For the text-containing cell, return its midpoint in (X, Y) coordinate format. 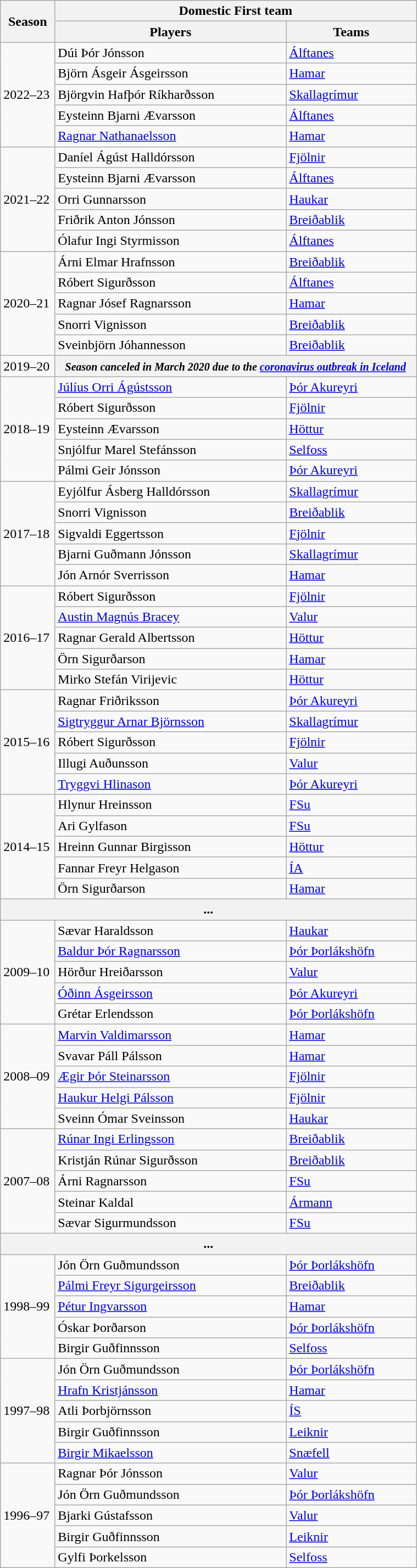
Snæfell (352, 1453)
Ragnar Jósef Ragnarsson (170, 304)
Kristján Rúnar Sigurðsson (170, 1160)
Season (27, 21)
ÍA (352, 867)
Gylfi Þorkelsson (170, 1557)
Orri Gunnarsson (170, 199)
Sveinbjörn Jóhannesson (170, 345)
Birgir Mikaelsson (170, 1453)
Ragnar Nathanaelsson (170, 136)
Austin Magnús Bracey (170, 617)
Árni Ragnarsson (170, 1181)
2021–22 (27, 199)
Domestic First team (236, 11)
Atli Þorbjörnsson (170, 1411)
Óðinn Ásgeirsson (170, 993)
2022–23 (27, 94)
Snjólfur Marel Stefánsson (170, 450)
Eysteinn Ævarsson (170, 429)
Season canceled in March 2020 due to the coronavirus outbreak in Iceland (236, 366)
Dúi Þór Jónsson (170, 53)
Ármann (352, 1202)
Marvin Valdimarsson (170, 1035)
2017–18 (27, 533)
Björn Ásgeir Ásgeirsson (170, 74)
2019–20 (27, 366)
Friðrik Anton Jónsson (170, 220)
Ægir Þór Steinarsson (170, 1077)
Ólafur Ingi Styrmisson (170, 240)
Pálmi Freyr Sigurgeirsson (170, 1286)
2015–16 (27, 742)
1996–97 (27, 1515)
Eyjólfur Ásberg Halldórsson (170, 491)
2007–08 (27, 1181)
Árni Elmar Hrafnsson (170, 262)
Baldur Þór Ragnarsson (170, 951)
Júlíus Orri Ágústsson (170, 387)
Bjarki Gústafsson (170, 1515)
Jón Arnór Sverrisson (170, 575)
Teams (352, 32)
Fannar Freyr Helgason (170, 867)
Hrafn Kristjánsson (170, 1390)
2016–17 (27, 637)
Daníel Ágúst Halldórsson (170, 157)
Ari Gylfason (170, 826)
Ragnar Friðriksson (170, 701)
2014–15 (27, 847)
Pálmi Geir Jónsson (170, 471)
2018–19 (27, 429)
Ragnar Gerald Albertsson (170, 638)
Illugi Auðunsson (170, 763)
Grétar Erlendsson (170, 1014)
2020–21 (27, 304)
Sigtryggur Arnar Björnsson (170, 721)
Hreinn Gunnar Birgisson (170, 847)
Steinar Kaldal (170, 1202)
Bjarni Guðmann Jónsson (170, 554)
1998–99 (27, 1306)
Pétur Ingvarsson (170, 1307)
Haukur Helgi Pálsson (170, 1097)
Óskar Þorðarson (170, 1328)
Hlynur Hreinsson (170, 805)
Tryggvi Hlinason (170, 784)
Hörður Hreiðarsson (170, 972)
2008–09 (27, 1077)
Svavar Páll Pálsson (170, 1056)
Sævar Haraldsson (170, 931)
Sveinn Ómar Sveinsson (170, 1118)
Mirko Stefán Virijevic (170, 680)
Players (170, 32)
Sævar Sigurmundsson (170, 1223)
2009–10 (27, 972)
1997–98 (27, 1411)
Sigvaldi Eggertsson (170, 533)
ÍS (352, 1411)
Rúnar Ingi Erlingsson (170, 1139)
Björgvin Hafþór Ríkharðsson (170, 94)
Ragnar Þór Jónsson (170, 1474)
